Return the [x, y] coordinate for the center point of the cell that contains the specified text.  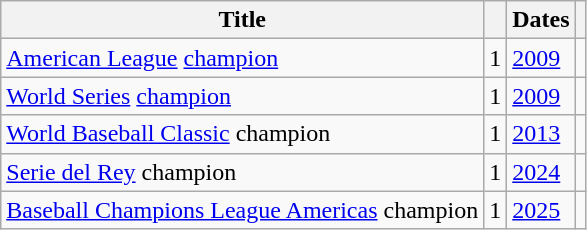
2025 [541, 210]
Baseball Champions League Americas champion [242, 210]
Dates [541, 20]
2013 [541, 134]
American League champion [242, 58]
World Series champion [242, 96]
Serie del Rey champion [242, 172]
Title [242, 20]
2024 [541, 172]
World Baseball Classic champion [242, 134]
